Provide the (x, y) coordinate of the cell's center where the given text is located.  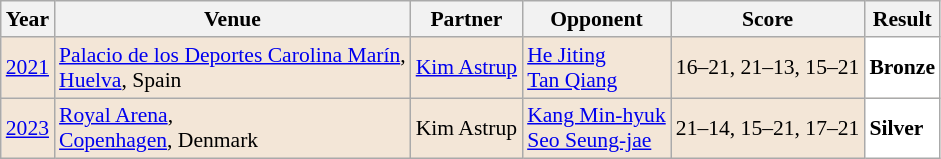
He Jiting Tan Qiang (596, 68)
2021 (28, 68)
Score (768, 19)
Year (28, 19)
21–14, 15–21, 17–21 (768, 128)
Partner (466, 19)
Palacio de los Deportes Carolina Marín,Huelva, Spain (232, 68)
Opponent (596, 19)
Venue (232, 19)
2023 (28, 128)
16–21, 21–13, 15–21 (768, 68)
Royal Arena,Copenhagen, Denmark (232, 128)
Kang Min-hyuk Seo Seung-jae (596, 128)
Bronze (902, 68)
Silver (902, 128)
Result (902, 19)
